Output the [x, y] coordinate of the center of the cell containing the given text.  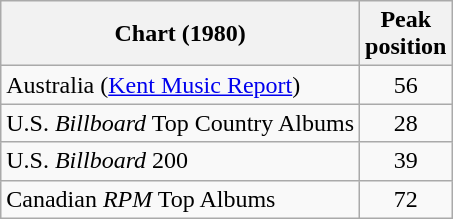
Australia (Kent Music Report) [180, 85]
72 [406, 199]
U.S. Billboard 200 [180, 161]
Canadian RPM Top Albums [180, 199]
Chart (1980) [180, 34]
56 [406, 85]
39 [406, 161]
Peakposition [406, 34]
28 [406, 123]
U.S. Billboard Top Country Albums [180, 123]
